Return the [x, y] coordinate for the center point of the cell that contains the specified text.  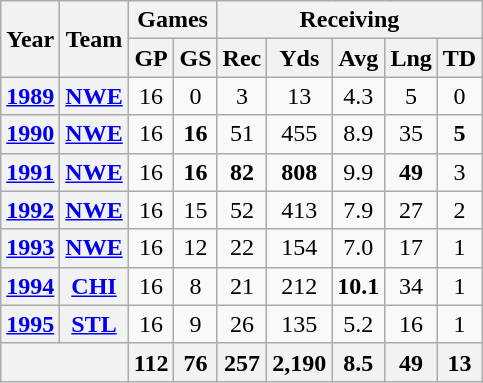
212 [300, 286]
Avg [358, 58]
35 [411, 134]
7.0 [358, 248]
26 [242, 324]
22 [242, 248]
1993 [30, 248]
GS [196, 58]
27 [411, 210]
8.9 [358, 134]
8.5 [358, 362]
Games [172, 20]
1995 [30, 324]
455 [300, 134]
34 [411, 286]
112 [151, 362]
413 [300, 210]
76 [196, 362]
5.2 [358, 324]
1994 [30, 286]
CHI [94, 286]
9 [196, 324]
1990 [30, 134]
2 [459, 210]
51 [242, 134]
STL [94, 324]
21 [242, 286]
154 [300, 248]
10.1 [358, 286]
1991 [30, 172]
TD [459, 58]
Team [94, 39]
257 [242, 362]
808 [300, 172]
Rec [242, 58]
1992 [30, 210]
1989 [30, 96]
8 [196, 286]
Yds [300, 58]
Year [30, 39]
GP [151, 58]
Receiving [350, 20]
2,190 [300, 362]
12 [196, 248]
7.9 [358, 210]
Lng [411, 58]
15 [196, 210]
82 [242, 172]
4.3 [358, 96]
135 [300, 324]
17 [411, 248]
9.9 [358, 172]
52 [242, 210]
